Detect which cell encompasses the target text, then output its (x, y) center coordinate. 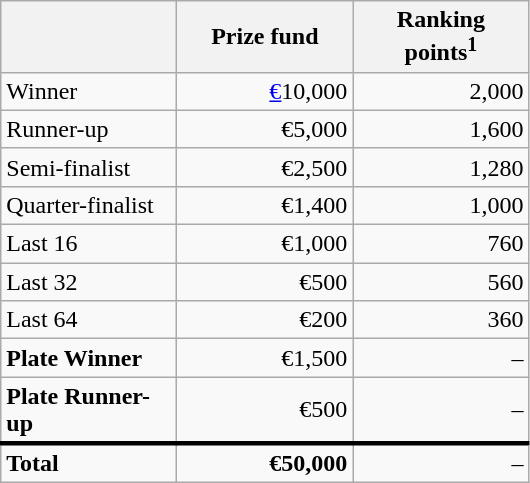
560 (441, 282)
€50,000 (265, 463)
€1,000 (265, 244)
1,000 (441, 205)
Ranking points1 (441, 37)
€5,000 (265, 129)
1,280 (441, 167)
Quarter-finalist (89, 205)
Winner (89, 91)
€200 (265, 320)
€2,500 (265, 167)
€1,500 (265, 358)
2,000 (441, 91)
Last 16 (89, 244)
€10,000 (265, 91)
Total (89, 463)
Last 64 (89, 320)
Plate Winner (89, 358)
Plate Runner-up (89, 410)
Last 32 (89, 282)
760 (441, 244)
Semi-finalist (89, 167)
Runner-up (89, 129)
1,600 (441, 129)
360 (441, 320)
Prize fund (265, 37)
€1,400 (265, 205)
